Pinpoint the cell where the given text exists, returning its (X, Y) midpoint coordinate. 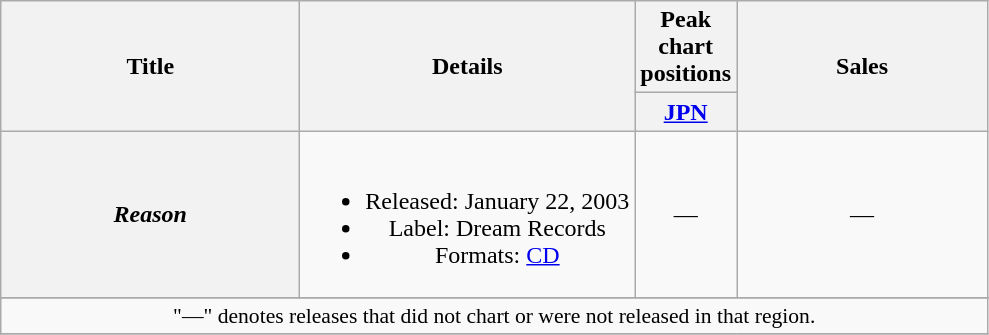
JPN (686, 112)
Title (150, 66)
Released: January 22, 2003Label: Dream RecordsFormats: CD (468, 214)
Sales (862, 66)
Details (468, 66)
"—" denotes releases that did not chart or were not released in that region. (494, 316)
Reason (150, 214)
Peak chart positions (686, 47)
